Return (x, y) of the center of cell containing provided text 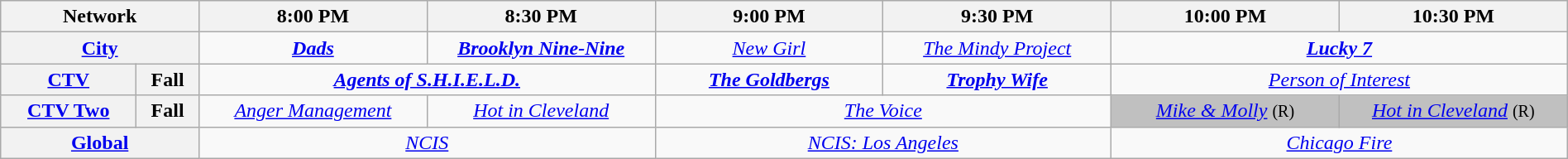
Agents of S.H.I.E.L.D. (428, 79)
Trophy Wife (997, 79)
NCIS: Los Angeles (883, 142)
Anger Management (313, 111)
Global (100, 142)
The Goldbergs (769, 79)
Network (100, 17)
Person of Interest (1340, 79)
9:30 PM (997, 17)
City (100, 48)
New Girl (769, 48)
10:00 PM (1226, 17)
NCIS (428, 142)
Mike & Molly (R) (1226, 111)
Hot in Cleveland (541, 111)
Lucky 7 (1340, 48)
Hot in Cleveland (R) (1453, 111)
9:00 PM (769, 17)
Dads (313, 48)
8:00 PM (313, 17)
Chicago Fire (1340, 142)
8:30 PM (541, 17)
The Voice (883, 111)
10:30 PM (1453, 17)
The Mindy Project (997, 48)
CTV Two (69, 111)
CTV (69, 79)
Brooklyn Nine-Nine (541, 48)
